Extract the (x, y) coordinate from the center of the cell holding the provided text.  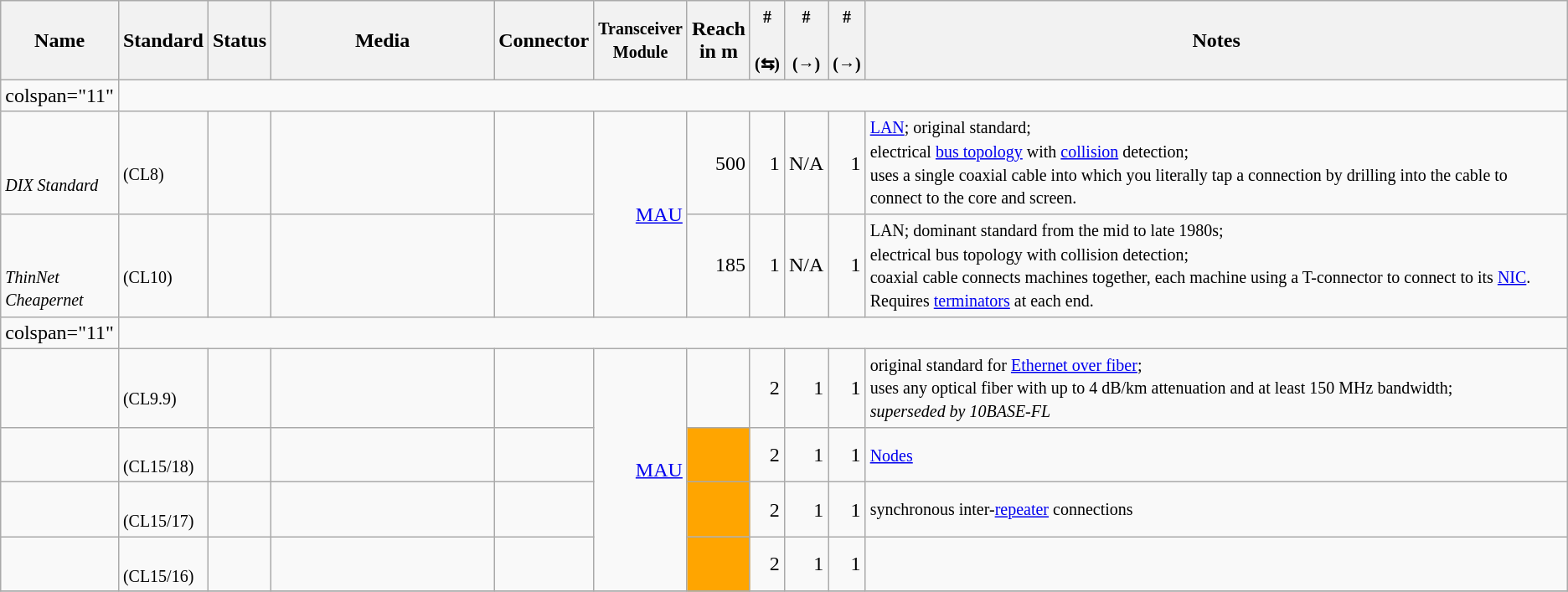
Media (383, 40)
(CL9.9) (162, 389)
Connector (544, 40)
(CL15/16) (162, 564)
(CL15/17) (162, 509)
Reachin m (719, 40)
#(⇆) (767, 40)
TransceiverModule (641, 40)
(CL15/18) (162, 454)
synchronous inter-repeater connections (1216, 509)
Status (240, 40)
Standard (162, 40)
Notes (1216, 40)
185 (719, 266)
ThinNetCheapernet (60, 266)
DIX Standard (60, 162)
500 (719, 162)
(CL8) (162, 162)
Name (60, 40)
(CL10) (162, 266)
Nodes (1216, 454)
